Find where the given text appears and provide that cell's center as [x, y] coordinate. 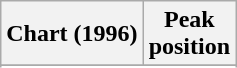
Chart (1996) [72, 34]
Peakposition [189, 34]
